Locate the cell with the specified text and output its (X, Y) center coordinate. 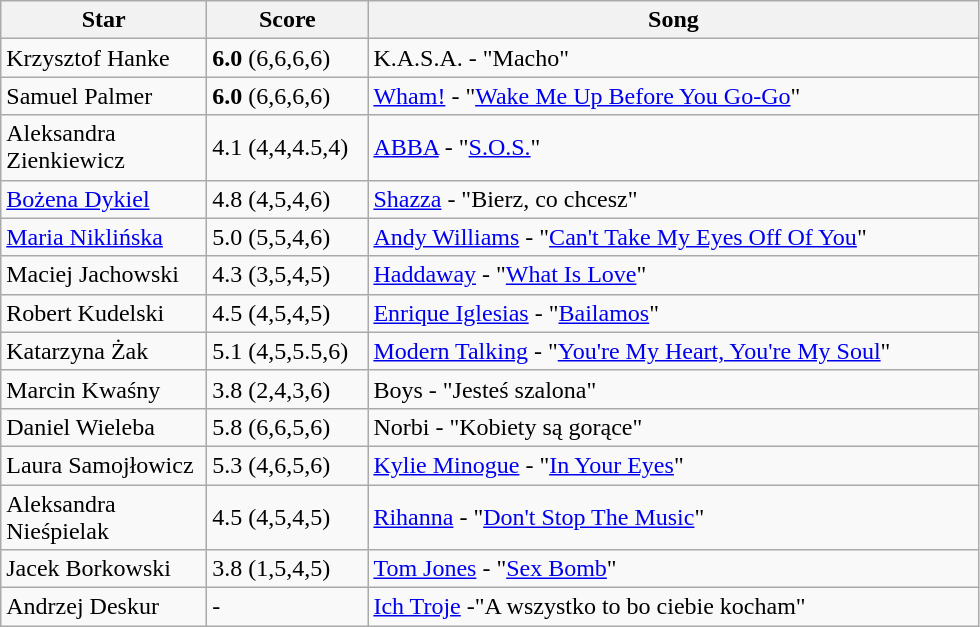
5.3 (4,6,5,6) (288, 465)
Robert Kudelski (104, 313)
5.8 (6,6,5,6) (288, 427)
Daniel Wieleba (104, 427)
Boys - "Jesteś szalona" (674, 389)
Rihanna - "Don't Stop The Music" (674, 516)
Andrzej Deskur (104, 607)
Tom Jones - "Sex Bomb" (674, 569)
ABBA - "S.O.S." (674, 148)
Kylie Minogue - "In Your Eyes" (674, 465)
Andy Williams - "Can't Take My Eyes Off Of You" (674, 237)
Aleksandra Nieśpielak (104, 516)
Laura Samojłowicz (104, 465)
Norbi - "Kobiety są gorące" (674, 427)
Ich Troje -"A wszystko to bo ciebie kocham" (674, 607)
Score (288, 20)
3.8 (2,4,3,6) (288, 389)
Samuel Palmer (104, 96)
Song (674, 20)
5.0 (5,5,4,6) (288, 237)
Shazza - "Bierz, co chcesz" (674, 199)
Wham! - "Wake Me Up Before You Go-Go" (674, 96)
4.8 (4,5,4,6) (288, 199)
5.1 (4,5,5.5,6) (288, 351)
Maciej Jachowski (104, 275)
Enrique Iglesias - "Bailamos" (674, 313)
- (288, 607)
Marcin Kwaśny (104, 389)
Jacek Borkowski (104, 569)
Katarzyna Żak (104, 351)
4.1 (4,4,4.5,4) (288, 148)
4.3 (3,5,4,5) (288, 275)
Star (104, 20)
K.A.S.A. - "Macho" (674, 58)
3.8 (1,5,4,5) (288, 569)
Krzysztof Hanke (104, 58)
Haddaway - "What Is Love" (674, 275)
Aleksandra Zienkiewicz (104, 148)
Bożena Dykiel (104, 199)
Modern Talking - "You're My Heart, You're My Soul" (674, 351)
Maria Niklińska (104, 237)
